Return the (X, Y) coordinate for the center point of the cell that contains the specified text.  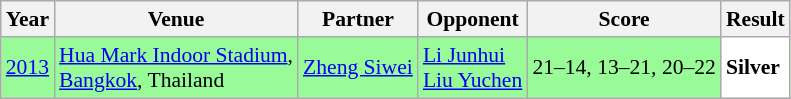
Opponent (472, 19)
2013 (28, 68)
Year (28, 19)
Li Junhui Liu Yuchen (472, 68)
Silver (756, 68)
Zheng Siwei (358, 68)
21–14, 13–21, 20–22 (624, 68)
Partner (358, 19)
Score (624, 19)
Result (756, 19)
Hua Mark Indoor Stadium,Bangkok, Thailand (176, 68)
Venue (176, 19)
